Capture the cell that displays the provided text and extract its [x, y] central coordinate. 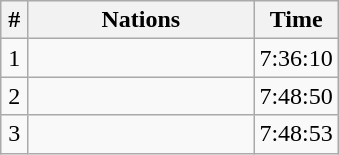
2 [14, 96]
7:48:53 [296, 134]
Time [296, 20]
1 [14, 58]
7:36:10 [296, 58]
Nations [141, 20]
# [14, 20]
7:48:50 [296, 96]
3 [14, 134]
